Provide the (X, Y) coordinate of the cell's center where the given text is located.  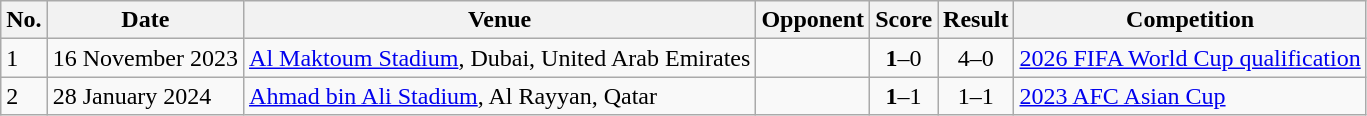
4–0 (976, 58)
Al Maktoum Stadium, Dubai, United Arab Emirates (500, 58)
No. (24, 20)
Competition (1190, 20)
2 (24, 96)
Venue (500, 20)
Opponent (813, 20)
16 November 2023 (145, 58)
1 (24, 58)
28 January 2024 (145, 96)
Score (904, 20)
Result (976, 20)
Date (145, 20)
Ahmad bin Ali Stadium, Al Rayyan, Qatar (500, 96)
2026 FIFA World Cup qualification (1190, 58)
1–0 (904, 58)
2023 AFC Asian Cup (1190, 96)
